Capture the cell that displays the provided text and extract its [X, Y] central coordinate. 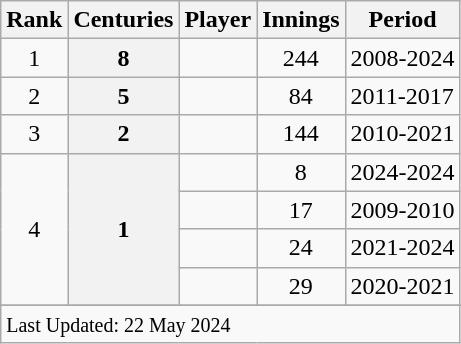
84 [301, 96]
17 [301, 210]
4 [34, 229]
2024-2024 [402, 172]
2008-2024 [402, 58]
244 [301, 58]
2011-2017 [402, 96]
Player [218, 20]
29 [301, 286]
2009-2010 [402, 210]
Period [402, 20]
3 [34, 134]
2021-2024 [402, 248]
24 [301, 248]
Innings [301, 20]
Last Updated: 22 May 2024 [230, 324]
Centuries [124, 20]
2020-2021 [402, 286]
2010-2021 [402, 134]
Rank [34, 20]
5 [124, 96]
144 [301, 134]
